Scan for the cell matching the given text and deliver its [X, Y] coordinate at center. 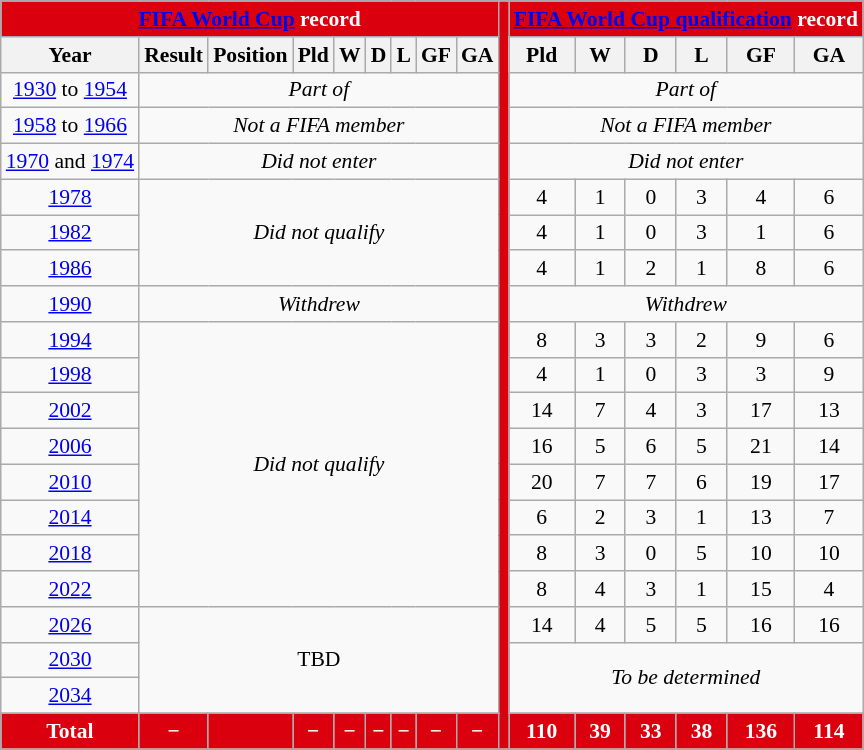
2014 [70, 518]
2034 [70, 696]
Total [70, 732]
19 [761, 482]
2018 [70, 554]
20 [542, 482]
1978 [70, 197]
Result [174, 55]
38 [702, 732]
1982 [70, 233]
21 [761, 447]
114 [829, 732]
2010 [70, 482]
1994 [70, 340]
110 [542, 732]
Year [70, 55]
1958 to 1966 [70, 126]
136 [761, 732]
39 [600, 732]
2030 [70, 660]
Position [250, 55]
1986 [70, 269]
TBD [318, 660]
FIFA World Cup qualification record [686, 19]
To be determined [686, 678]
1990 [70, 304]
2002 [70, 411]
1998 [70, 375]
15 [761, 589]
2026 [70, 625]
2022 [70, 589]
FIFA World Cup record [250, 19]
1930 to 1954 [70, 90]
33 [650, 732]
1970 and 1974 [70, 162]
2006 [70, 447]
